Output the (x, y) coordinate of the center of the cell containing the given text.  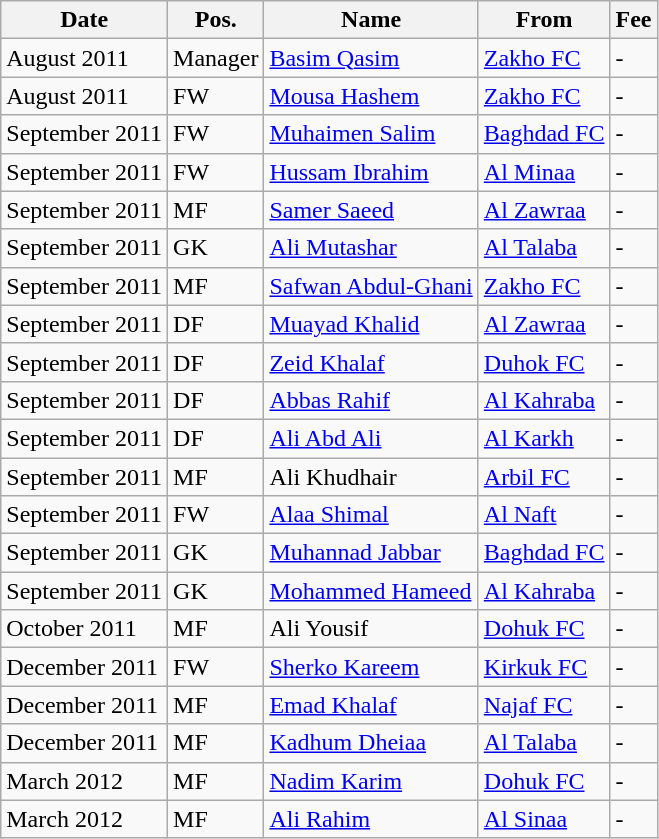
Arbil FC (544, 477)
October 2011 (84, 629)
Nadim Karim (371, 781)
Ali Mutashar (371, 248)
Fee (634, 20)
Al Karkh (544, 438)
Kirkuk FC (544, 667)
Najaf FC (544, 705)
Manager (216, 58)
Basim Qasim (371, 58)
Duhok FC (544, 362)
Ali Abd Ali (371, 438)
Alaa Shimal (371, 515)
Muhannad Jabbar (371, 553)
Muayad Khalid (371, 324)
Muhaimen Salim (371, 134)
Zeid Khalaf (371, 362)
Mousa Hashem (371, 96)
Al Sinaa (544, 819)
Emad Khalaf (371, 705)
From (544, 20)
Abbas Rahif (371, 400)
Al Naft (544, 515)
Name (371, 20)
Ali Yousif (371, 629)
Mohammed Hameed (371, 591)
Samer Saeed (371, 210)
Hussam Ibrahim (371, 172)
Pos. (216, 20)
Ali Khudhair (371, 477)
Safwan Abdul-Ghani (371, 286)
Al Minaa (544, 172)
Sherko Kareem (371, 667)
Ali Rahim (371, 819)
Kadhum Dheiaa (371, 743)
Date (84, 20)
